Detect which cell encompasses the target text, then output its (x, y) center coordinate. 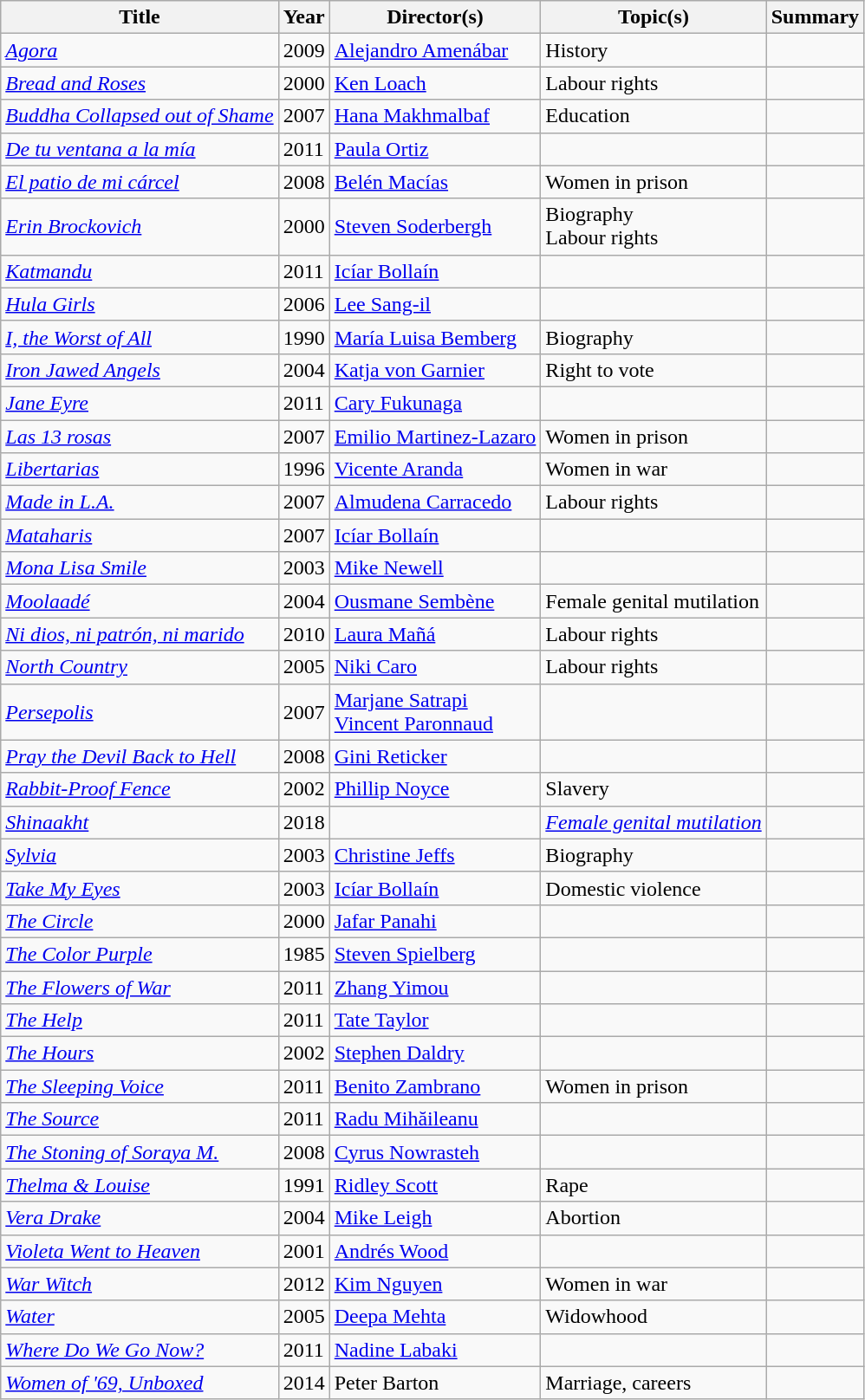
Education (654, 116)
Niki Caro (435, 667)
Thelma & Louise (140, 1185)
Water (140, 1317)
Women of '69, Unboxed (140, 1383)
Benito Zambrano (435, 1086)
Year (303, 17)
Christine Jeffs (435, 855)
Radu Mihăileanu (435, 1119)
2010 (303, 634)
Laura Mañá (435, 634)
Ridley Scott (435, 1185)
Marriage, careers (654, 1383)
Erin Brockovich (140, 227)
1991 (303, 1185)
2006 (303, 304)
Marjane SatrapiVincent Paronnaud (435, 712)
Right to vote (654, 370)
Zhang Yimou (435, 987)
War Witch (140, 1284)
Made in L.A. (140, 502)
Violeta Went to Heaven (140, 1251)
Ken Loach (435, 83)
Cary Fukunaga (435, 403)
Paula Ortiz (435, 149)
The Source (140, 1119)
Deepa Mehta (435, 1317)
Moolaadé (140, 601)
Katmandu (140, 271)
The Hours (140, 1053)
Nadine Labaki (435, 1350)
Cyrus Nowrasteh (435, 1152)
Mike Newell (435, 568)
Buddha Collapsed out of Shame (140, 116)
Topic(s) (654, 17)
Steven Soderbergh (435, 227)
BiographyLabour rights (654, 227)
Where Do We Go Now? (140, 1350)
Slavery (654, 789)
The Flowers of War (140, 987)
Abortion (654, 1218)
2001 (303, 1251)
Ousmane Sembène (435, 601)
Jafar Panahi (435, 921)
Tate Taylor (435, 1021)
Hula Girls (140, 304)
Director(s) (435, 17)
2009 (303, 50)
Iron Jawed Angels (140, 370)
De tu ventana a la mía (140, 149)
Agora (140, 50)
Stephen Daldry (435, 1053)
The Circle (140, 921)
Steven Spielberg (435, 954)
Vicente Aranda (435, 470)
1990 (303, 337)
Sylvia (140, 855)
Mike Leigh (435, 1218)
Title (140, 17)
Mona Lisa Smile (140, 568)
2018 (303, 822)
2012 (303, 1284)
Pray the Devil Back to Hell (140, 756)
Alejandro Amenábar (435, 50)
Shinaakht (140, 822)
Las 13 rosas (140, 436)
North Country (140, 667)
Peter Barton (435, 1383)
Almudena Carracedo (435, 502)
Vera Drake (140, 1218)
I, the Worst of All (140, 337)
Gini Reticker (435, 756)
Kim Nguyen (435, 1284)
Ni dios, ni patrón, ni marido (140, 634)
El patio de mi cárcel (140, 182)
Mataharis (140, 535)
Andrés Wood (435, 1251)
Katja von Garnier (435, 370)
The Sleeping Voice (140, 1086)
Jane Eyre (140, 403)
Emilio Martinez-Lazaro (435, 436)
The Help (140, 1021)
Rape (654, 1185)
Persepolis (140, 712)
The Color Purple (140, 954)
Domestic violence (654, 888)
2014 (303, 1383)
Lee Sang-il (435, 304)
Belén Macías (435, 182)
María Luisa Bemberg (435, 337)
Widowhood (654, 1317)
The Stoning of Soraya M. (140, 1152)
Take My Eyes (140, 888)
Bread and Roses (140, 83)
1996 (303, 470)
Summary (815, 17)
Rabbit-Proof Fence (140, 789)
Phillip Noyce (435, 789)
1985 (303, 954)
Hana Makhmalbaf (435, 116)
History (654, 50)
Libertarias (140, 470)
